Determine the [X, Y] coordinate at the center of the cell enclosing the given text.  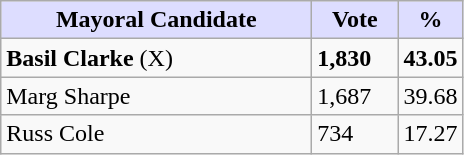
17.27 [430, 134]
Marg Sharpe [156, 96]
1,830 [355, 58]
Vote [355, 20]
43.05 [430, 58]
1,687 [355, 96]
% [430, 20]
39.68 [430, 96]
Mayoral Candidate [156, 20]
Basil Clarke (X) [156, 58]
Russ Cole [156, 134]
734 [355, 134]
